Find where the given text appears and provide that cell's center as [x, y] coordinate. 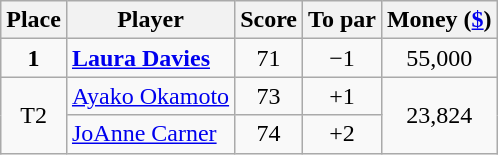
T2 [34, 115]
73 [269, 96]
1 [34, 58]
55,000 [439, 58]
+1 [342, 96]
Player [150, 20]
Score [269, 20]
71 [269, 58]
JoAnne Carner [150, 134]
23,824 [439, 115]
To par [342, 20]
Money ($) [439, 20]
Ayako Okamoto [150, 96]
−1 [342, 58]
Place [34, 20]
+2 [342, 134]
Laura Davies [150, 58]
74 [269, 134]
